Provide the (X, Y) coordinate of the cell's center where the given text is located.  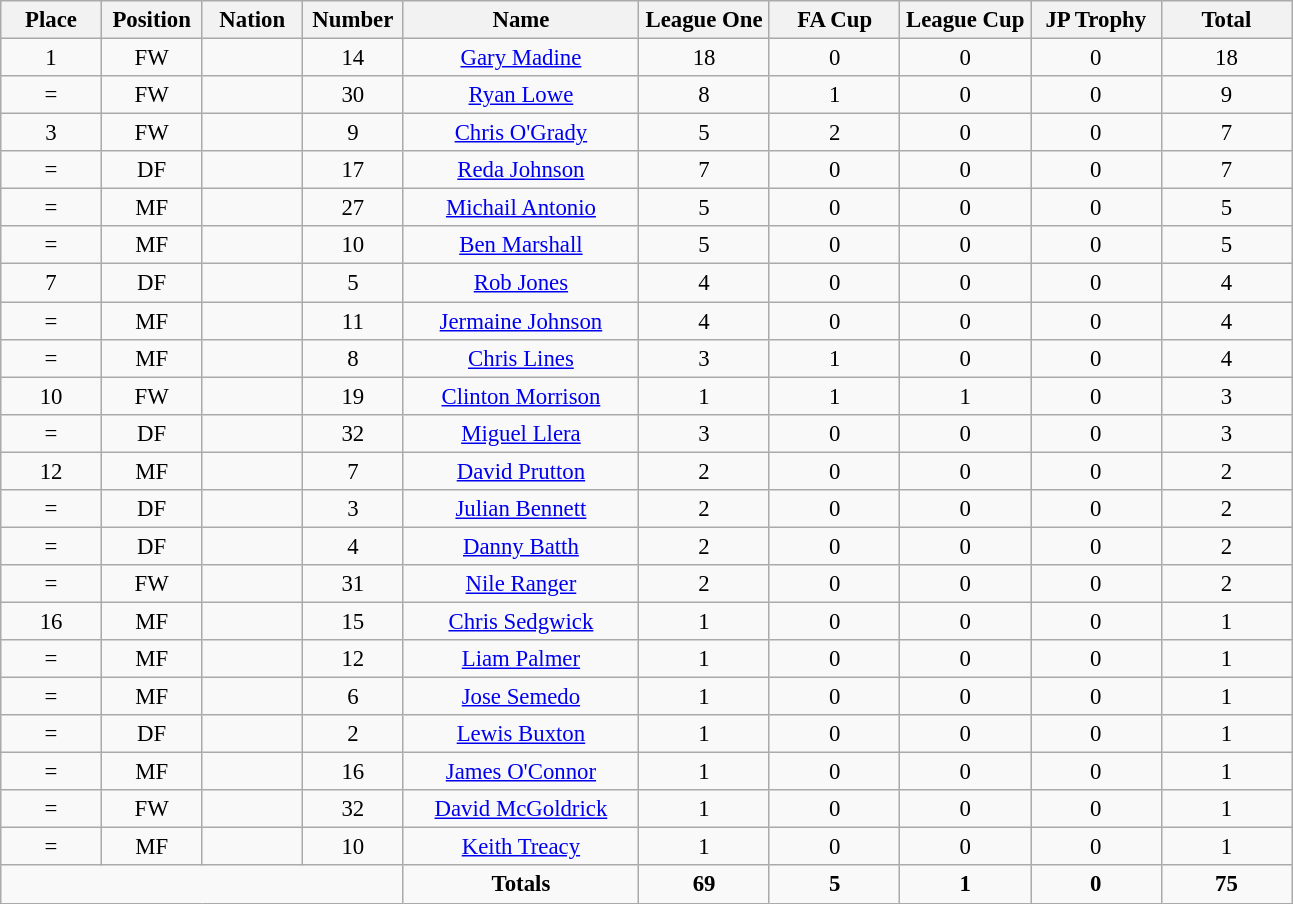
Position (152, 20)
Chris Sedgwick (521, 621)
Jose Semedo (521, 697)
Clinton Morrison (521, 396)
Jermaine Johnson (521, 321)
Number (354, 20)
Total (1226, 20)
League Cup (966, 20)
17 (354, 170)
JP Trophy (1096, 20)
Danny Batth (521, 546)
Julian Bennett (521, 509)
30 (354, 95)
Nation (252, 20)
Reda Johnson (521, 170)
Ryan Lowe (521, 95)
Rob Jones (521, 283)
14 (354, 58)
Chris Lines (521, 358)
27 (354, 208)
Ben Marshall (521, 245)
6 (354, 697)
Keith Treacy (521, 847)
Nile Ranger (521, 584)
11 (354, 321)
Chris O'Grady (521, 133)
Place (52, 20)
69 (704, 885)
75 (1226, 885)
31 (354, 584)
James O'Connor (521, 772)
David Prutton (521, 471)
Gary Madine (521, 58)
Liam Palmer (521, 659)
Miguel Llera (521, 433)
19 (354, 396)
Name (521, 20)
Michail Antonio (521, 208)
League One (704, 20)
Lewis Buxton (521, 734)
FA Cup (834, 20)
David McGoldrick (521, 809)
Totals (521, 885)
15 (354, 621)
